Scan for the cell matching the given text and deliver its [x, y] coordinate at center. 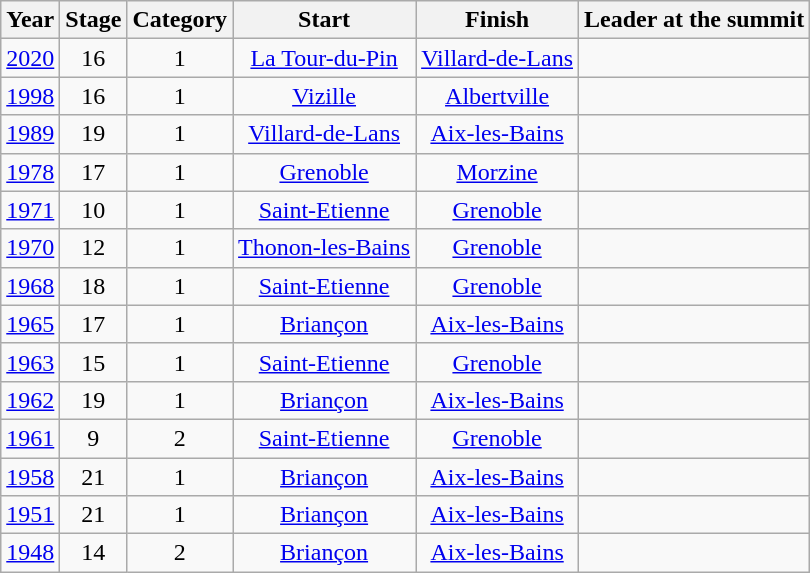
Finish [498, 20]
Vizille [324, 96]
1968 [30, 286]
2020 [30, 58]
1989 [30, 134]
Stage [94, 20]
1978 [30, 172]
10 [94, 210]
1998 [30, 96]
15 [94, 362]
Albertville [498, 96]
Thonon-les-Bains [324, 248]
La Tour-du-Pin [324, 58]
1951 [30, 515]
1961 [30, 438]
1958 [30, 477]
Category [180, 20]
9 [94, 438]
Leader at the summit [694, 20]
12 [94, 248]
1948 [30, 553]
Morzine [498, 172]
14 [94, 553]
1963 [30, 362]
1971 [30, 210]
1965 [30, 324]
Year [30, 20]
1970 [30, 248]
1962 [30, 400]
Start [324, 20]
18 [94, 286]
